Detect which cell encompasses the target text, then output its (x, y) center coordinate. 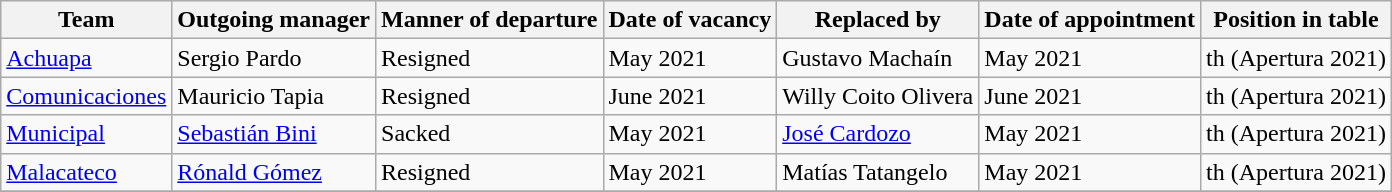
Municipal (86, 134)
Willy Coito Olivera (878, 96)
José Cardozo (878, 134)
Date of vacancy (690, 20)
Position in table (1296, 20)
Manner of departure (490, 20)
Rónald Gómez (274, 172)
Mauricio Tapia (274, 96)
Achuapa (86, 58)
Gustavo Machaín (878, 58)
Replaced by (878, 20)
Outgoing manager (274, 20)
Team (86, 20)
Sergio Pardo (274, 58)
Matías Tatangelo (878, 172)
Sebastián Bini (274, 134)
Comunicaciones (86, 96)
Date of appointment (1090, 20)
Malacateco (86, 172)
Sacked (490, 134)
